From the cell containing the given text, extract its center point as (X, Y) coordinate. 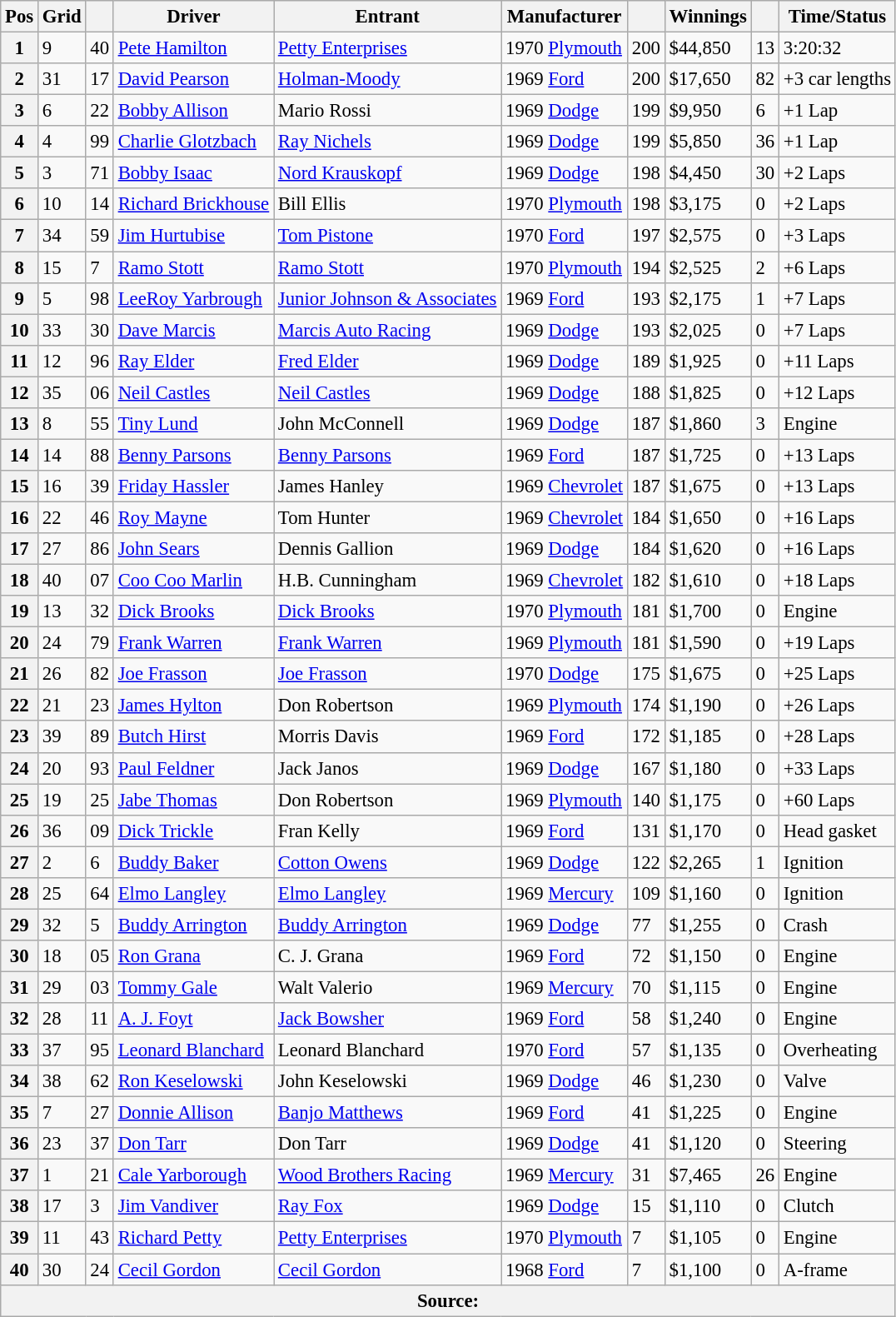
John Sears (193, 549)
Overheating (837, 1050)
Walt Valerio (388, 987)
Richard Brickhouse (193, 204)
$1,105 (708, 1238)
131 (646, 831)
Manufacturer (565, 17)
$1,180 (708, 768)
05 (100, 956)
Ray Fox (388, 1207)
Roy Mayne (193, 517)
$1,170 (708, 831)
95 (100, 1050)
$1,700 (708, 611)
$1,725 (708, 455)
172 (646, 737)
Ron Keselowski (193, 1081)
06 (100, 392)
Grid (62, 17)
Pete Hamilton (193, 48)
167 (646, 768)
$1,150 (708, 956)
3:20:32 (837, 48)
Charlie Glotzbach (193, 142)
$1,620 (708, 549)
Junior Johnson & Associates (388, 298)
Ron Grana (193, 956)
Holman-Moody (388, 79)
$1,120 (708, 1144)
$44,850 (708, 48)
$1,825 (708, 392)
Head gasket (837, 831)
$1,160 (708, 894)
Wood Brothers Racing (388, 1175)
+11 Laps (837, 361)
Marcis Auto Racing (388, 330)
Morris Davis (388, 737)
197 (646, 236)
+28 Laps (837, 737)
Valve (837, 1081)
A-frame (837, 1270)
Donnie Allison (193, 1113)
71 (100, 173)
Time/Status (837, 17)
Coo Coo Marlin (193, 581)
Fred Elder (388, 361)
77 (646, 925)
$1,650 (708, 517)
+6 Laps (837, 267)
Bill Ellis (388, 204)
Richard Petty (193, 1238)
+3 car lengths (837, 79)
$4,450 (708, 173)
62 (100, 1081)
$1,185 (708, 737)
A. J. Foyt (193, 1019)
Source: (448, 1300)
03 (100, 987)
$2,525 (708, 267)
Crash (837, 925)
109 (646, 894)
174 (646, 706)
Tiny Lund (193, 424)
Banjo Matthews (388, 1113)
John McConnell (388, 424)
+18 Laps (837, 581)
Tommy Gale (193, 987)
James Hanley (388, 486)
Cotton Owens (388, 862)
C. J. Grana (388, 956)
$17,650 (708, 79)
Bobby Allison (193, 111)
Fran Kelly (388, 831)
1970 Dodge (565, 674)
$1,100 (708, 1270)
188 (646, 392)
Jack Bowsher (388, 1019)
43 (100, 1238)
$1,175 (708, 800)
$5,850 (708, 142)
Entrant (388, 17)
Jack Janos (388, 768)
$1,860 (708, 424)
Steering (837, 1144)
140 (646, 800)
57 (646, 1050)
$2,025 (708, 330)
$1,590 (708, 643)
$1,240 (708, 1019)
86 (100, 549)
70 (646, 987)
+3 Laps (837, 236)
Dennis Gallion (388, 549)
Bobby Isaac (193, 173)
96 (100, 361)
Clutch (837, 1207)
Ray Elder (193, 361)
Nord Krauskopf (388, 173)
Winnings (708, 17)
$9,950 (708, 111)
Jim Vandiver (193, 1207)
07 (100, 581)
88 (100, 455)
+12 Laps (837, 392)
122 (646, 862)
+25 Laps (837, 674)
Paul Feldner (193, 768)
+33 Laps (837, 768)
Pos (20, 17)
Buddy Baker (193, 862)
+60 Laps (837, 800)
99 (100, 142)
$2,575 (708, 236)
Jim Hurtubise (193, 236)
98 (100, 298)
$1,925 (708, 361)
$1,255 (708, 925)
$1,610 (708, 581)
$1,225 (708, 1113)
58 (646, 1019)
Jabe Thomas (193, 800)
H.B. Cunningham (388, 581)
59 (100, 236)
Friday Hassler (193, 486)
+19 Laps (837, 643)
James Hylton (193, 706)
64 (100, 894)
Tom Pistone (388, 236)
John Keselowski (388, 1081)
09 (100, 831)
$7,465 (708, 1175)
$1,110 (708, 1207)
Dick Trickle (193, 831)
1968 Ford (565, 1270)
79 (100, 643)
Butch Hirst (193, 737)
$3,175 (708, 204)
David Pearson (193, 79)
$2,265 (708, 862)
194 (646, 267)
182 (646, 581)
93 (100, 768)
189 (646, 361)
Cale Yarborough (193, 1175)
Ray Nichels (388, 142)
Tom Hunter (388, 517)
175 (646, 674)
Driver (193, 17)
$1,135 (708, 1050)
$1,190 (708, 706)
Dave Marcis (193, 330)
Mario Rossi (388, 111)
$2,175 (708, 298)
$1,230 (708, 1081)
55 (100, 424)
+26 Laps (837, 706)
72 (646, 956)
$1,115 (708, 987)
89 (100, 737)
LeeRoy Yarbrough (193, 298)
